From the cell containing the given text, extract its center point as (x, y) coordinate. 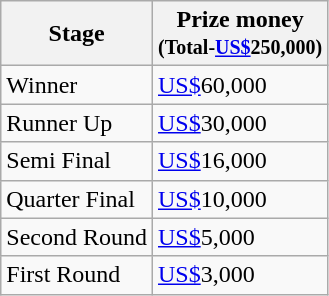
US$16,000 (240, 161)
US$3,000 (240, 275)
Quarter Final (77, 199)
US$10,000 (240, 199)
First Round (77, 275)
US$30,000 (240, 123)
Runner Up (77, 123)
Winner (77, 85)
Semi Final (77, 161)
Prize money(Total-US$250,000) (240, 34)
US$60,000 (240, 85)
US$5,000 (240, 237)
Stage (77, 34)
Second Round (77, 237)
